From the cell containing the given text, extract its center point as (x, y) coordinate. 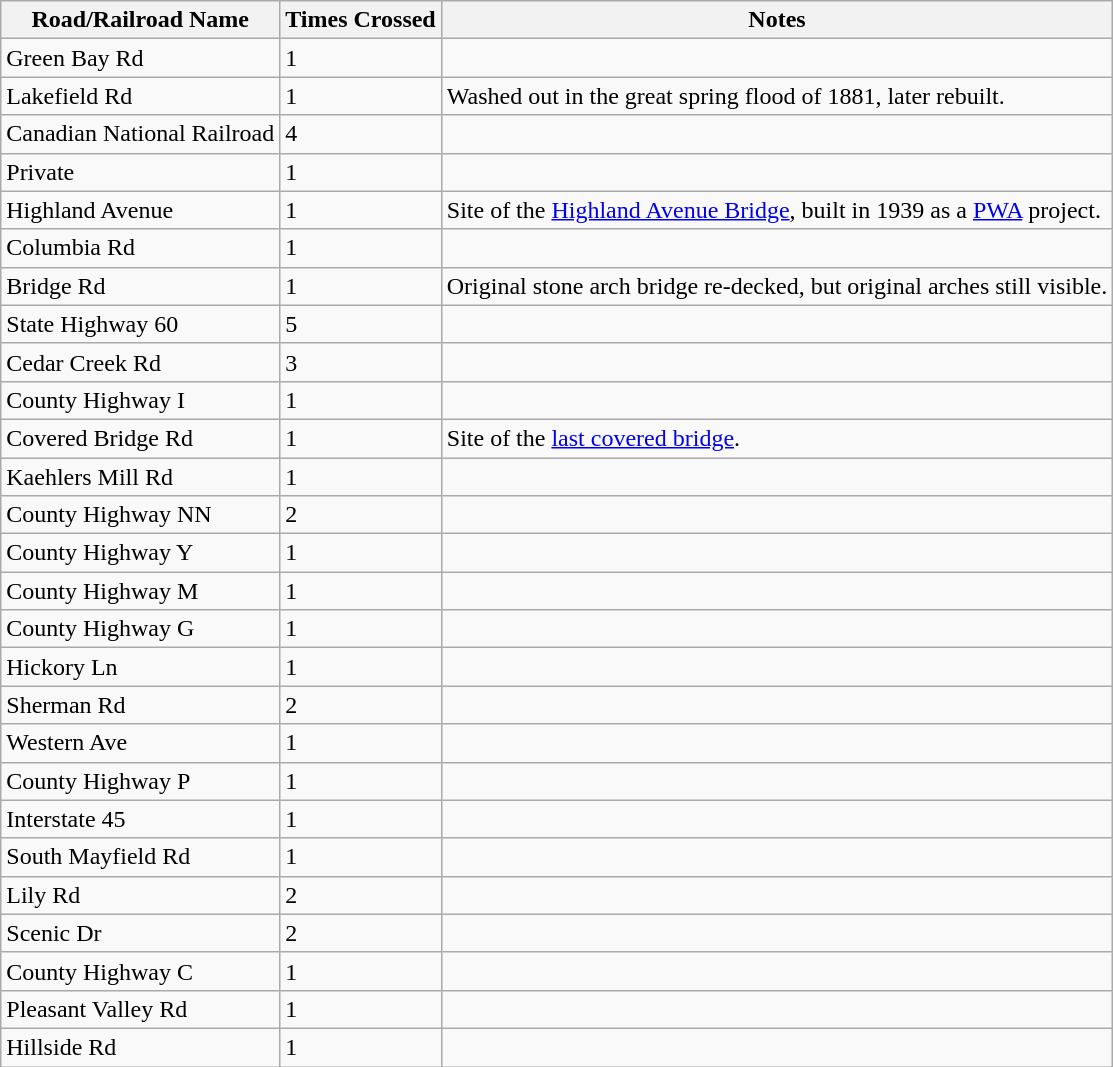
Pleasant Valley Rd (140, 1009)
Hillside Rd (140, 1047)
Private (140, 172)
Lakefield Rd (140, 96)
Scenic Dr (140, 933)
Road/Railroad Name (140, 20)
Columbia Rd (140, 248)
County Highway M (140, 591)
3 (361, 362)
County Highway G (140, 629)
Covered Bridge Rd (140, 438)
Times Crossed (361, 20)
Lily Rd (140, 895)
Hickory Ln (140, 667)
Cedar Creek Rd (140, 362)
Notes (777, 20)
Site of the last covered bridge. (777, 438)
County Highway P (140, 781)
County Highway NN (140, 515)
Original stone arch bridge re-decked, but original arches still visible. (777, 286)
Bridge Rd (140, 286)
County Highway C (140, 971)
Canadian National Railroad (140, 134)
Site of the Highland Avenue Bridge, built in 1939 as a PWA project. (777, 210)
County Highway I (140, 400)
Interstate 45 (140, 819)
Green Bay Rd (140, 58)
Kaehlers Mill Rd (140, 477)
Washed out in the great spring flood of 1881, later rebuilt. (777, 96)
Western Ave (140, 743)
State Highway 60 (140, 324)
County Highway Y (140, 553)
4 (361, 134)
Sherman Rd (140, 705)
South Mayfield Rd (140, 857)
5 (361, 324)
Highland Avenue (140, 210)
